Detect which cell encompasses the target text, then output its (x, y) center coordinate. 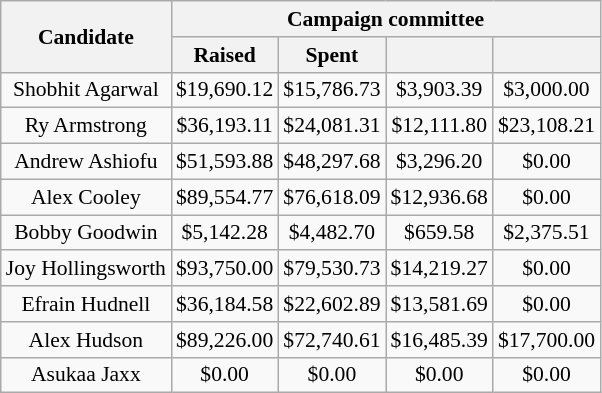
$48,297.68 (332, 162)
$14,219.27 (440, 269)
$36,184.58 (224, 304)
$36,193.11 (224, 126)
$13,581.69 (440, 304)
$51,593.88 (224, 162)
$12,936.68 (440, 197)
$15,786.73 (332, 90)
$3,903.39 (440, 90)
Raised (224, 55)
$22,602.89 (332, 304)
$5,142.28 (224, 233)
$24,081.31 (332, 126)
$72,740.61 (332, 340)
$19,690.12 (224, 90)
$3,296.20 (440, 162)
Alex Hudson (86, 340)
Joy Hollingsworth (86, 269)
$93,750.00 (224, 269)
Andrew Ashiofu (86, 162)
Alex Cooley (86, 197)
$79,530.73 (332, 269)
Spent (332, 55)
$12,111.80 (440, 126)
$23,108.21 (546, 126)
Asukaa Jaxx (86, 375)
$76,618.09 (332, 197)
Bobby Goodwin (86, 233)
Shobhit Agarwal (86, 90)
Candidate (86, 36)
$4,482.70 (332, 233)
$2,375.51 (546, 233)
$89,554.77 (224, 197)
$659.58 (440, 233)
$89,226.00 (224, 340)
Efrain Hudnell (86, 304)
Ry Armstrong (86, 126)
$17,700.00 (546, 340)
$16,485.39 (440, 340)
Campaign committee (386, 19)
$3,000.00 (546, 90)
